Identify which cell holds the provided text, then report its (X, Y) central coordinate. 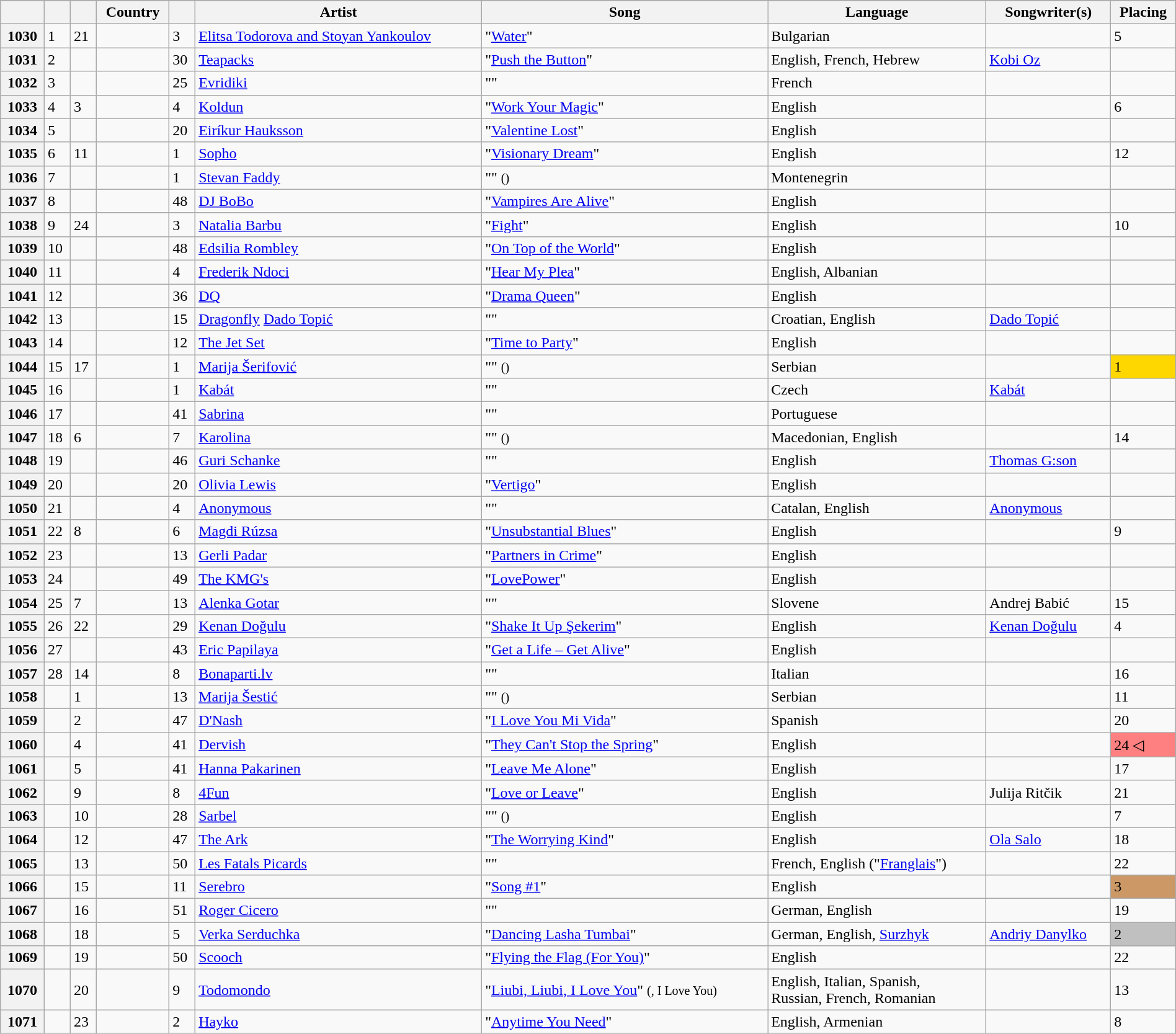
Karolina (339, 437)
The KMG's (339, 579)
"Unsubstantial Blues" (625, 532)
Alenka Gotar (339, 602)
1030 (22, 36)
1046 (22, 414)
"On Top of the World" (625, 248)
English, Albanian (877, 272)
1070 (22, 990)
1071 (22, 1022)
German, English (877, 911)
"Drama Queen" (625, 296)
30 (182, 60)
German, English, Surzhyk (877, 934)
"Fight" (625, 225)
"I Love You Mi Vida" (625, 721)
Kobi Oz (1048, 60)
Czech (877, 390)
Verka Serduchka (339, 934)
Croatian, English (877, 319)
"They Can't Stop the Spring" (625, 745)
English, Armenian (877, 1022)
Andrej Babić (1048, 602)
"The Worrying Kind" (625, 839)
"Leave Me Alone" (625, 769)
1063 (22, 816)
"Love or Leave" (625, 792)
"Push the Button" (625, 60)
Bonaparti.lv (339, 673)
Song (625, 12)
1037 (22, 201)
Elitsa Todorova and Stoyan Yankoulov (339, 36)
Stevan Faddy (339, 177)
1045 (22, 390)
1054 (22, 602)
Portuguese (877, 414)
1034 (22, 130)
Sopho (339, 154)
Dado Topić (1048, 319)
Catalan, English (877, 508)
Hayko (339, 1022)
"Shake It Up Şekerim" (625, 626)
1051 (22, 532)
Andriy Danylko (1048, 934)
Sabrina (339, 414)
English, French, Hebrew (877, 60)
51 (182, 911)
1067 (22, 911)
"Water" (625, 36)
Les Fatals Picards (339, 863)
1036 (22, 177)
Spanish (877, 721)
"Anytime You Need" (625, 1022)
1040 (22, 272)
27 (58, 649)
Frederik Ndoci (339, 272)
1047 (22, 437)
Guri Schanke (339, 461)
D'Nash (339, 721)
1053 (22, 579)
49 (182, 579)
29 (182, 626)
1069 (22, 958)
1031 (22, 60)
Scooch (339, 958)
1041 (22, 296)
French (877, 83)
1057 (22, 673)
DJ BoBo (339, 201)
46 (182, 461)
36 (182, 296)
DQ (339, 296)
"Vampires Are Alive" (625, 201)
1055 (22, 626)
1066 (22, 887)
Ola Salo (1048, 839)
1044 (22, 367)
24 ◁ (1143, 745)
Montenegrin (877, 177)
Teapacks (339, 60)
"Work Your Magic" (625, 107)
Dragonfly Dado Topić (339, 319)
1050 (22, 508)
"LovePower" (625, 579)
Sarbel (339, 816)
Macedonian, English (877, 437)
Bulgarian (877, 36)
1049 (22, 484)
1038 (22, 225)
Marija Šestić (339, 697)
Songwriter(s) (1048, 12)
1065 (22, 863)
"Hear My Plea" (625, 272)
1058 (22, 697)
4Fun (339, 792)
Artist (339, 12)
1052 (22, 555)
"Get a Life – Get Alive" (625, 649)
"Dancing Lasha Tumbai" (625, 934)
Roger Cicero (339, 911)
Placing (1143, 12)
Serebro (339, 887)
Todomondo (339, 990)
Julija Ritčik (1048, 792)
Slovene (877, 602)
Thomas G:son (1048, 461)
1068 (22, 934)
1042 (22, 319)
Country (133, 12)
French, English ("Franglais") (877, 863)
"Valentine Lost" (625, 130)
"Time to Party" (625, 343)
English, Italian, Spanish,Russian, French, Romanian (877, 990)
"Partners in Crime" (625, 555)
The Ark (339, 839)
Koldun (339, 107)
1035 (22, 154)
"Song #1" (625, 887)
"Visionary Dream" (625, 154)
Language (877, 12)
Natalia Barbu (339, 225)
"Vertigo" (625, 484)
1056 (22, 649)
1060 (22, 745)
Eiríkur Hauksson (339, 130)
Gerli Padar (339, 555)
1061 (22, 769)
Eric Papilaya (339, 649)
43 (182, 649)
Magdi Rúzsa (339, 532)
Edsilia Rombley (339, 248)
Marija Šerifović (339, 367)
Evridiki (339, 83)
"Liubi, Liubi, I Love You" (, I Love You) (625, 990)
Dervish (339, 745)
1062 (22, 792)
1048 (22, 461)
1043 (22, 343)
The Jet Set (339, 343)
Olivia Lewis (339, 484)
1033 (22, 107)
"Flying the Flag (For You)" (625, 958)
Italian (877, 673)
1059 (22, 721)
1032 (22, 83)
1039 (22, 248)
26 (58, 626)
1064 (22, 839)
Hanna Pakarinen (339, 769)
